Search for the cell housing the specified text and yield its (X, Y) center coordinate. 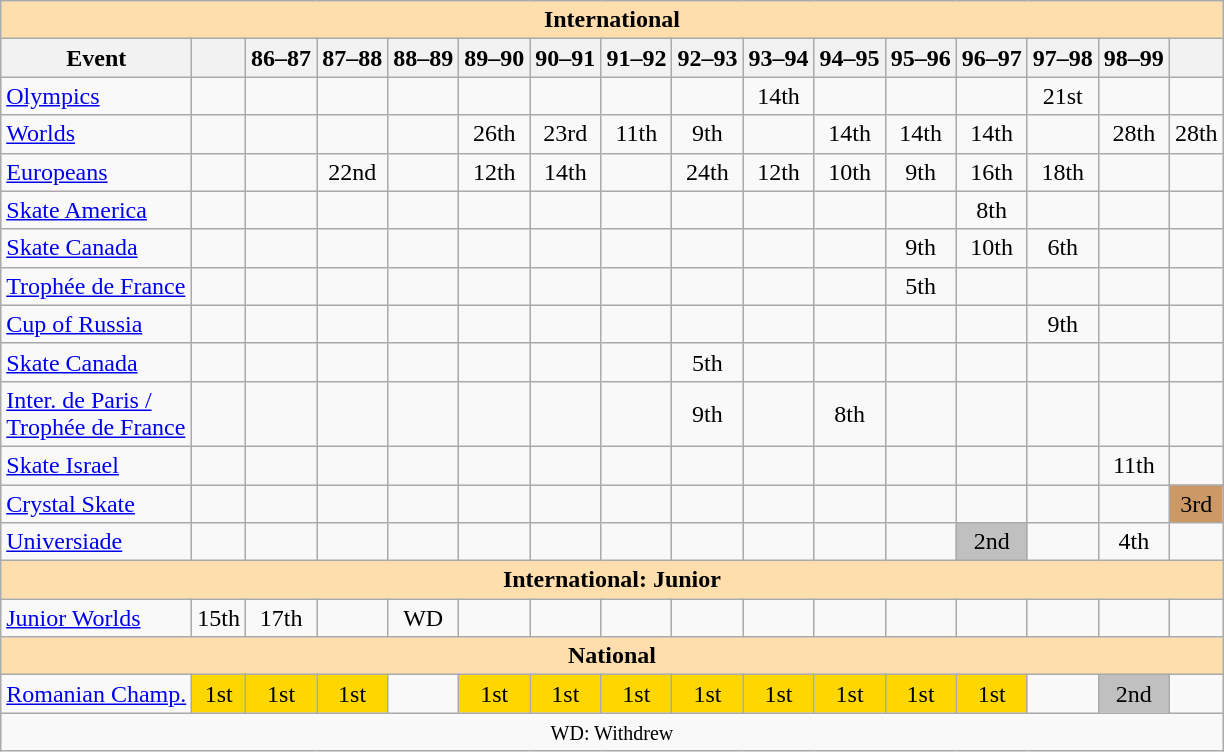
17th (282, 618)
Olympics (96, 96)
Worlds (96, 134)
Europeans (96, 172)
24th (708, 172)
95–96 (920, 58)
90–91 (566, 58)
15th (219, 618)
21st (1062, 96)
Cup of Russia (96, 324)
16th (992, 172)
86–87 (282, 58)
Inter. de Paris /Trophée de France (96, 414)
92–93 (708, 58)
18th (1062, 172)
22nd (352, 172)
26th (494, 134)
93–94 (778, 58)
89–90 (494, 58)
Trophée de France (96, 286)
97–98 (1062, 58)
International (612, 20)
4th (1134, 542)
96–97 (992, 58)
98–99 (1134, 58)
Event (96, 58)
Romanian Champ. (96, 694)
94–95 (850, 58)
Skate Israel (96, 465)
6th (1062, 248)
Crystal Skate (96, 503)
Junior Worlds (96, 618)
87–88 (352, 58)
WD (424, 618)
Skate America (96, 210)
88–89 (424, 58)
Universiade (96, 542)
WD: Withdrew (612, 732)
International: Junior (612, 580)
3rd (1196, 503)
23rd (566, 134)
National (612, 656)
91–92 (636, 58)
